Return the [x, y] coordinate for the center point of the cell that contains the specified text.  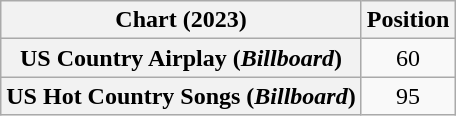
Chart (2023) [181, 20]
60 [408, 58]
Position [408, 20]
US Hot Country Songs (Billboard) [181, 96]
US Country Airplay (Billboard) [181, 58]
95 [408, 96]
